Capture the cell that displays the provided text and extract its [x, y] central coordinate. 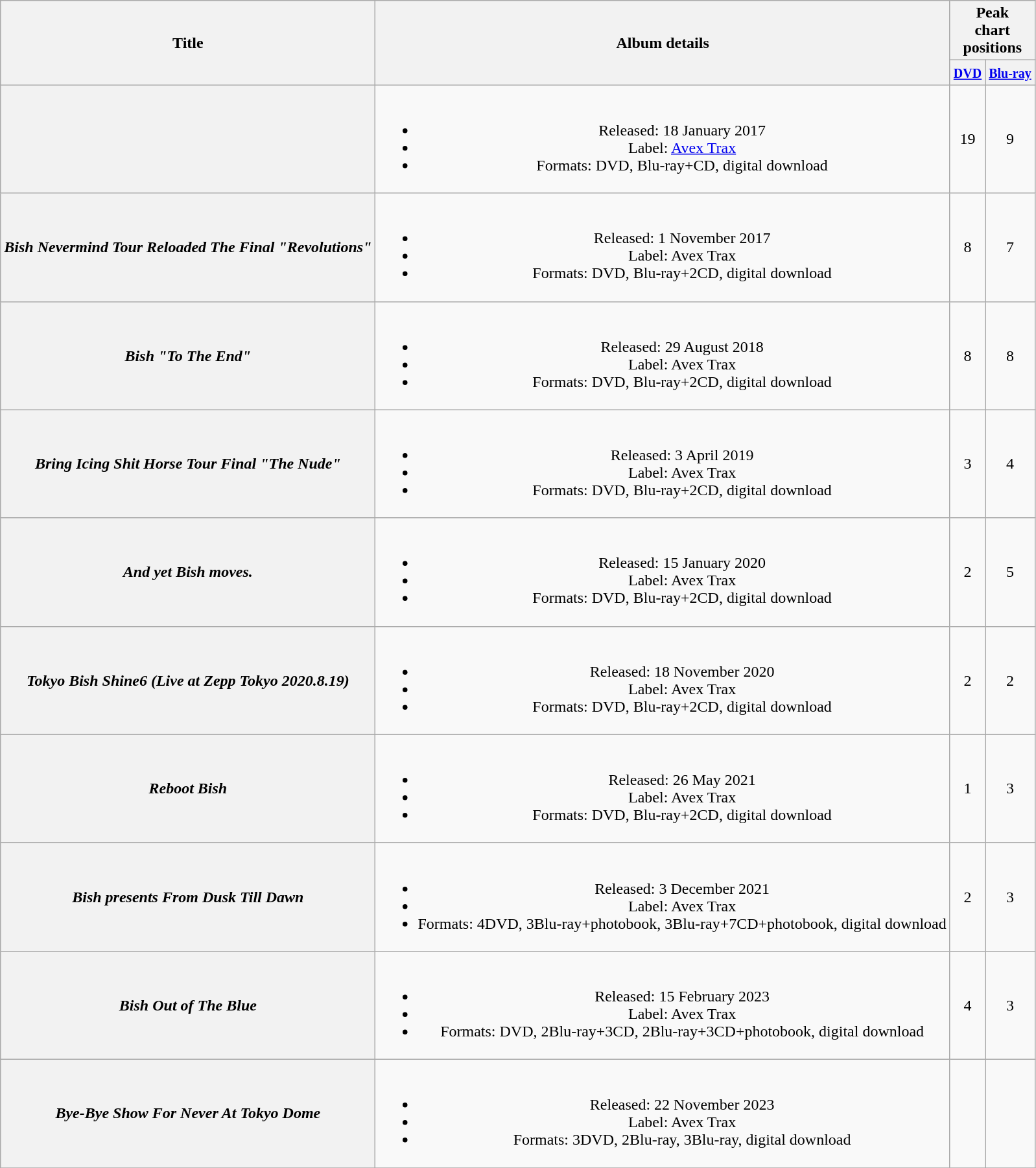
Released: 18 November 2020Label: Avex TraxFormats: DVD, Blu-ray+2CD, digital download [663, 681]
Released: 15 February 2023Label: Avex TraxFormats: DVD, 2Blu-ray+3CD, 2Blu-ray+3CD+photobook, digital download [663, 1005]
Bye-Bye Show For Never At Tokyo Dome [188, 1114]
1 [967, 788]
Bish "To The End" [188, 355]
Released: 26 May 2021Label: Avex TraxFormats: DVD, Blu-ray+2CD, digital download [663, 788]
Released: 3 December 2021Label: Avex TraxFormats: 4DVD, 3Blu-ray+photobook, 3Blu-ray+7CD+photobook, digital download [663, 897]
Title [188, 43]
Bish Out of The Blue [188, 1005]
Reboot Bish [188, 788]
Released: 15 January 2020Label: Avex TraxFormats: DVD, Blu-ray+2CD, digital download [663, 572]
19 [967, 139]
Bish Nevermind Tour Reloaded The Final "Revolutions" [188, 248]
Bish presents From Dusk Till Dawn [188, 897]
Released: 3 April 2019Label: Avex TraxFormats: DVD, Blu-ray+2CD, digital download [663, 464]
Blu-ray [1010, 73]
And yet Bish moves. [188, 572]
Album details [663, 43]
Released: 18 January 2017Label: Avex TraxFormats: DVD, Blu-ray+CD, digital download [663, 139]
5 [1010, 572]
Released: 29 August 2018Label: Avex TraxFormats: DVD, Blu-ray+2CD, digital download [663, 355]
7 [1010, 248]
Bring Icing Shit Horse Tour Final "The Nude" [188, 464]
DVD [967, 73]
Tokyo Bish Shine6 (Live at Zepp Tokyo 2020.8.19) [188, 681]
9 [1010, 139]
Peak chart positions [992, 30]
Released: 1 November 2017Label: Avex TraxFormats: DVD, Blu-ray+2CD, digital download [663, 248]
Released: 22 November 2023Label: Avex TraxFormats: 3DVD, 2Blu-ray, 3Blu-ray, digital download [663, 1114]
